Pinpoint the cell where the given text exists, returning its (X, Y) midpoint coordinate. 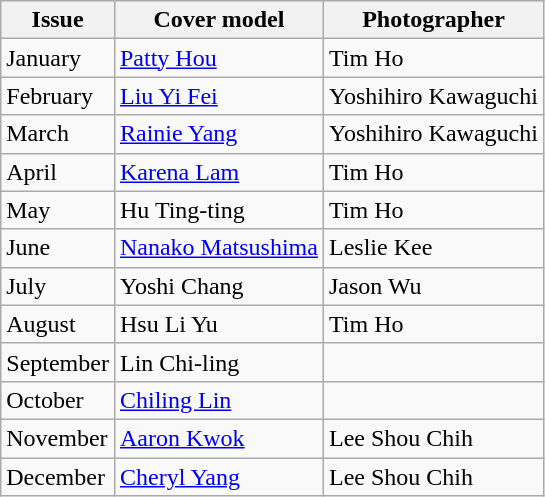
Nanako Matsushima (218, 248)
December (58, 477)
Karena Lam (218, 172)
Jason Wu (433, 286)
Photographer (433, 20)
July (58, 286)
April (58, 172)
Hu Ting-ting (218, 210)
October (58, 400)
November (58, 438)
Cheryl Yang (218, 477)
Cover model (218, 20)
Leslie Kee (433, 248)
May (58, 210)
Hsu Li Yu (218, 324)
Chiling Lin (218, 400)
March (58, 134)
June (58, 248)
February (58, 96)
Liu Yi Fei (218, 96)
Yoshi Chang (218, 286)
Lin Chi-ling (218, 362)
Patty Hou (218, 58)
Issue (58, 20)
August (58, 324)
Aaron Kwok (218, 438)
January (58, 58)
Rainie Yang (218, 134)
September (58, 362)
